Capture the cell that displays the provided text and extract its (x, y) central coordinate. 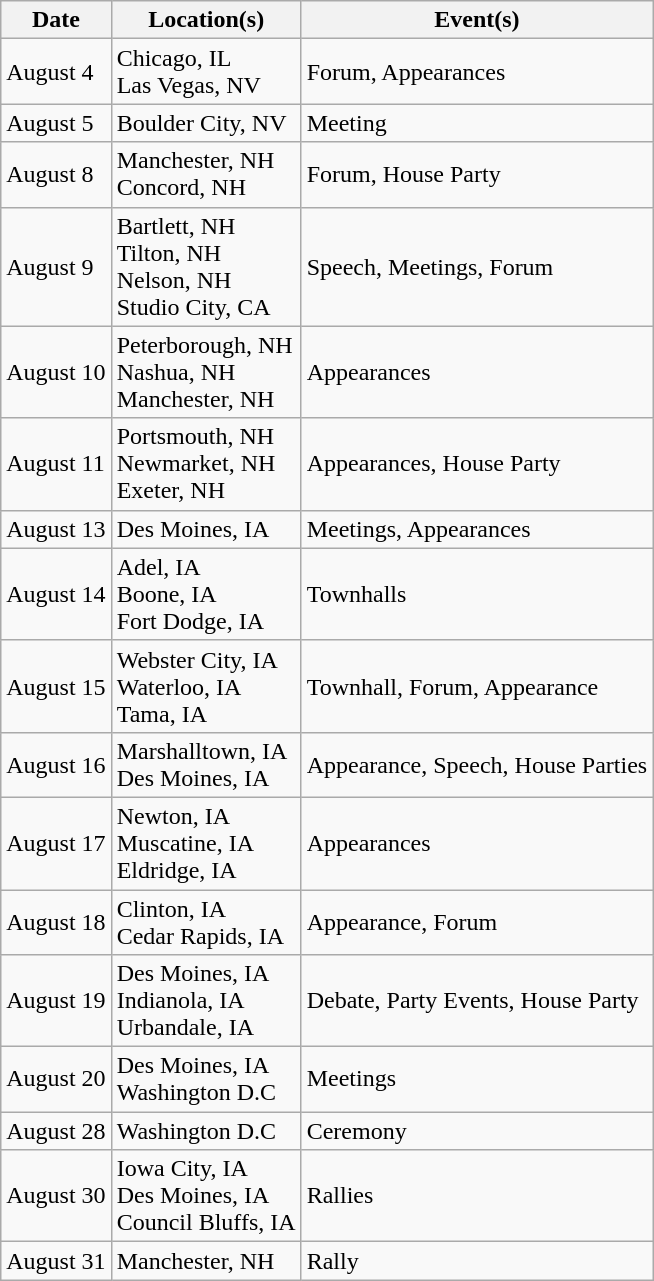
Washington D.C (206, 1131)
Meetings (477, 1080)
Manchester, NH Concord, NH (206, 174)
Forum, Appearances (477, 72)
Portsmouth, NH Newmarket, NH Exeter, NH (206, 464)
August 31 (56, 1261)
Date (56, 20)
Event(s) (477, 20)
Appearance, Speech, House Parties (477, 764)
Des Moines, IA (206, 529)
August 20 (56, 1080)
Manchester, NH (206, 1261)
August 18 (56, 922)
Clinton, IA Cedar Rapids, IA (206, 922)
August 14 (56, 594)
August 13 (56, 529)
Townhalls (477, 594)
Ceremony (477, 1131)
Location(s) (206, 20)
August 9 (56, 266)
August 30 (56, 1196)
August 11 (56, 464)
Appearance, Forum (477, 922)
Meeting (477, 123)
August 4 (56, 72)
August 28 (56, 1131)
Peterborough, NH Nashua, NH Manchester, NH (206, 372)
Rally (477, 1261)
August 16 (56, 764)
Webster City, IA Waterloo, IA Tama, IA (206, 686)
Forum, House Party (477, 174)
Townhall, Forum, Appearance (477, 686)
Meetings, Appearances (477, 529)
August 17 (56, 843)
Speech, Meetings, Forum (477, 266)
Iowa City, IA Des Moines, IA Council Bluffs, IA (206, 1196)
August 5 (56, 123)
Marshalltown, IA Des Moines, IA (206, 764)
Debate, Party Events, House Party (477, 1001)
Chicago, IL Las Vegas, NV (206, 72)
August 19 (56, 1001)
August 10 (56, 372)
Rallies (477, 1196)
Appearances, House Party (477, 464)
Newton, IA Muscatine, IA Eldridge, IA (206, 843)
Bartlett, NH Tilton, NH Nelson, NH Studio City, CA (206, 266)
Adel, IA Boone, IA Fort Dodge, IA (206, 594)
August 15 (56, 686)
Des Moines, IA Washington D.C (206, 1080)
August 8 (56, 174)
Des Moines, IA Indianola, IA Urbandale, IA (206, 1001)
Boulder City, NV (206, 123)
